Identify which cell holds the provided text, then report its (x, y) central coordinate. 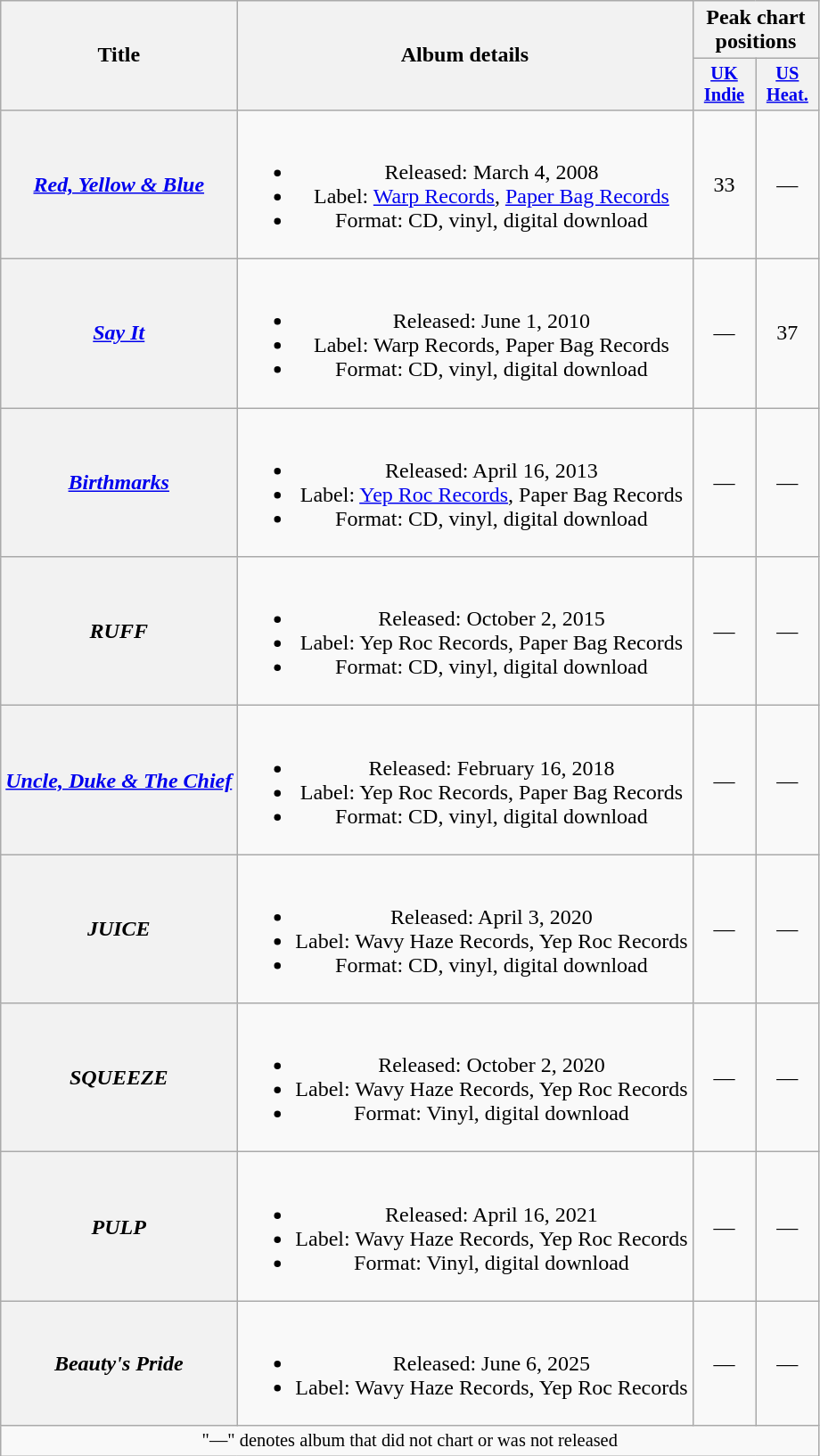
37 (788, 333)
Title (119, 55)
Red, Yellow & Blue (119, 184)
PULP (119, 1226)
Released: April 16, 2013Label: Yep Roc Records, Paper Bag RecordsFormat: CD, vinyl, digital download (465, 483)
RUFF (119, 631)
Released: April 16, 2021Label: Wavy Haze Records, Yep Roc RecordsFormat: Vinyl, digital download (465, 1226)
JUICE (119, 928)
Released: October 2, 2020Label: Wavy Haze Records, Yep Roc RecordsFormat: Vinyl, digital download (465, 1078)
Uncle, Duke & The Chief (119, 781)
Released: April 3, 2020Label: Wavy Haze Records, Yep Roc RecordsFormat: CD, vinyl, digital download (465, 928)
Released: June 1, 2010Label: Warp Records, Paper Bag RecordsFormat: CD, vinyl, digital download (465, 333)
Beauty's Pride (119, 1363)
SQUEEZE (119, 1078)
Released: June 6, 2025Label: Wavy Haze Records, Yep Roc Records (465, 1363)
Released: March 4, 2008Label: Warp Records, Paper Bag RecordsFormat: CD, vinyl, digital download (465, 184)
USHeat. (788, 85)
UKIndie (724, 85)
Released: October 2, 2015Label: Yep Roc Records, Paper Bag RecordsFormat: CD, vinyl, digital download (465, 631)
Birthmarks (119, 483)
Say It (119, 333)
33 (724, 184)
"—" denotes album that did not chart or was not released (410, 1441)
Peak chart positions (756, 30)
Released: February 16, 2018Label: Yep Roc Records, Paper Bag RecordsFormat: CD, vinyl, digital download (465, 781)
Album details (465, 55)
